Provide the (x, y) coordinate of the cell's center where the given text is located.  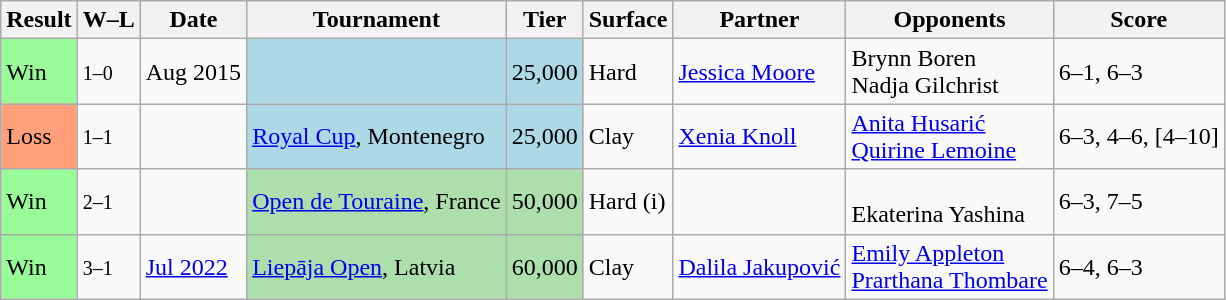
Ekaterina Yashina (950, 202)
Jessica Moore (760, 72)
50,000 (544, 202)
6–1, 6–3 (1138, 72)
3–1 (108, 266)
2–1 (108, 202)
W–L (108, 20)
Brynn Boren Nadja Gilchrist (950, 72)
Royal Cup, Montenegro (377, 136)
Tournament (377, 20)
Score (1138, 20)
Partner (760, 20)
1–1 (108, 136)
Date (193, 20)
Open de Touraine, France (377, 202)
Dalila Jakupović (760, 266)
6–3, 7–5 (1138, 202)
Hard (i) (628, 202)
Opponents (950, 20)
6–3, 4–6, [4–10] (1138, 136)
Anita Husarić Quirine Lemoine (950, 136)
Loss (39, 136)
Xenia Knoll (760, 136)
60,000 (544, 266)
Hard (628, 72)
Liepāja Open, Latvia (377, 266)
Aug 2015 (193, 72)
6–4, 6–3 (1138, 266)
Surface (628, 20)
Jul 2022 (193, 266)
Result (39, 20)
1–0 (108, 72)
Emily Appleton Prarthana Thombare (950, 266)
Tier (544, 20)
